Determine the [X, Y] coordinate at the center of the cell enclosing the given text.  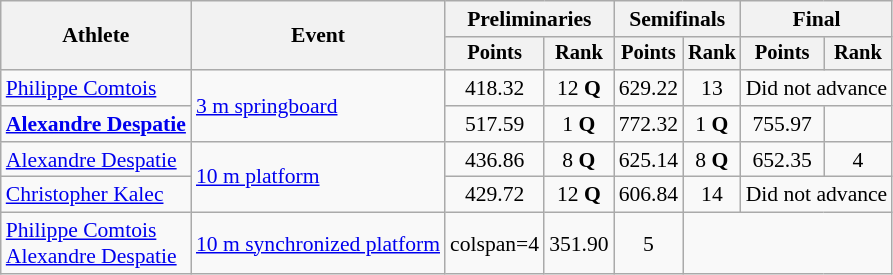
Christopher Kalec [96, 195]
625.14 [648, 160]
4 [858, 160]
606.84 [648, 195]
3 m springboard [318, 106]
Philippe ComtoisAlexandre Despatie [96, 244]
755.97 [782, 124]
517.59 [494, 124]
351.90 [578, 244]
10 m platform [318, 178]
436.86 [494, 160]
5 [648, 244]
Final [817, 19]
13 [712, 88]
652.35 [782, 160]
629.22 [648, 88]
colspan=4 [494, 244]
418.32 [494, 88]
14 [712, 195]
10 m synchronized platform [318, 244]
Athlete [96, 36]
772.32 [648, 124]
Semifinals [678, 19]
Preliminaries [530, 19]
Event [318, 36]
Philippe Comtois [96, 88]
429.72 [494, 195]
